Extract the (X, Y) coordinate from the center of the cell holding the provided text.  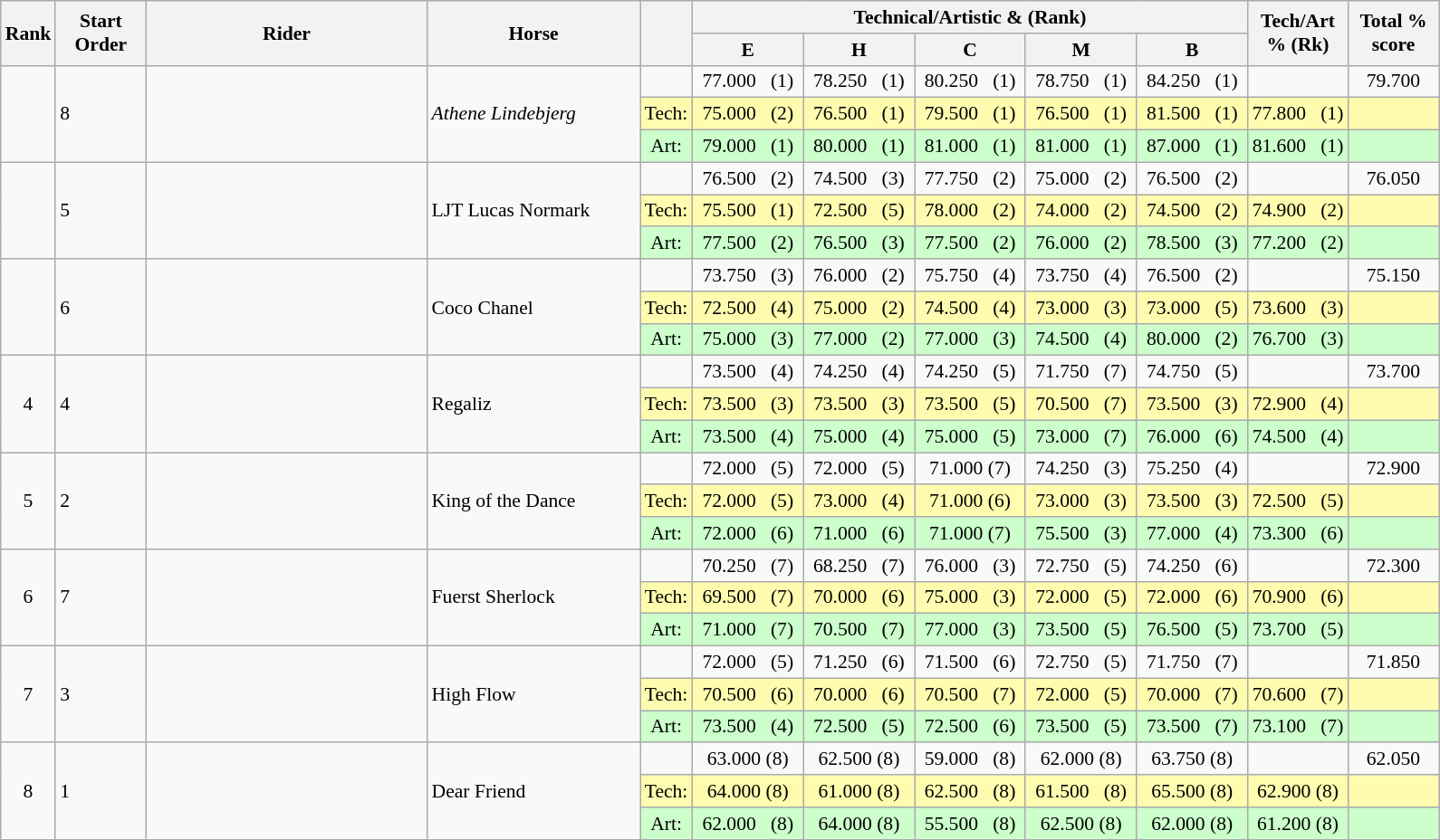
76.000 (6) (1192, 436)
73.100 (7) (1299, 727)
84.250 (1) (1192, 81)
King of the Dance (534, 501)
71.500 (6) (971, 663)
75.000 (5) (971, 436)
70.600 (7) (1299, 694)
Start Order (101, 33)
73.000 (4) (859, 501)
69.500 (7) (748, 597)
80.000 (1) (859, 147)
72.300 (1393, 566)
Fuerst Sherlock (534, 597)
C (971, 50)
63.750 (8) (1192, 759)
77.800 (1) (1299, 114)
70.500 (6) (748, 694)
74.250 (5) (971, 372)
59.000 (8) (971, 759)
76.000 (3) (971, 566)
72.900 (4) (1299, 405)
74.750 (5) (1192, 372)
78.250 (1) (859, 81)
Dear Friend (534, 791)
M (1081, 50)
70.250 (7) (748, 566)
74.250 (6) (1192, 566)
Regaliz (534, 404)
1 (101, 791)
55.500 (8) (971, 824)
73.750 (4) (1081, 275)
77.750 (2) (971, 178)
61.200 (8) (1299, 824)
77.000 (2) (859, 339)
80.000 (2) (1192, 339)
E (748, 50)
76.050 (1393, 178)
73.600 (3) (1299, 308)
77.000 (1) (748, 81)
Rider (286, 33)
77.000 (4) (1192, 533)
72.900 (1393, 469)
B (1192, 50)
75.250 (4) (1192, 469)
74.500 (2) (1192, 211)
Total % score (1393, 33)
77.200 (2) (1299, 243)
78.000 (2) (971, 211)
Coco Chanel (534, 308)
74.250 (3) (1081, 469)
LJT Lucas Normark (534, 210)
73.000 (5) (1192, 308)
72.500 (4) (748, 308)
80.250 (1) (971, 81)
61.000 (8) (859, 791)
74.500 (3) (859, 178)
70.000 (7) (1192, 694)
63.000 (8) (748, 759)
76.500 (3) (859, 243)
79.700 (1393, 81)
68.250 (7) (859, 566)
65.500 (8) (1192, 791)
74.900 (2) (1299, 211)
Tech/Art% (Rk) (1299, 33)
87.000 (1) (1192, 147)
78.500 (3) (1192, 243)
61.500 (8) (1081, 791)
3 (101, 695)
75.500 (1) (748, 211)
76.700 (3) (1299, 339)
Horse (534, 33)
78.750 (1) (1081, 81)
74.000 (2) (1081, 211)
73.750 (3) (748, 275)
75.150 (1393, 275)
Rank (29, 33)
81.600 (1) (1299, 147)
73.700 (5) (1299, 630)
62.050 (1393, 759)
75.750 (4) (971, 275)
Athene Lindebjerg (534, 114)
2 (101, 501)
81.500 (1) (1192, 114)
H (859, 50)
72.500 (6) (971, 727)
79.500 (1) (971, 114)
71.250 (6) (859, 663)
Technical/Artistic & (Rank) (969, 17)
71.850 (1393, 663)
73.700 (1393, 372)
75.500 (3) (1081, 533)
73.300 (6) (1299, 533)
75.000 (4) (859, 436)
62.900 (8) (1299, 791)
76.500 (5) (1192, 630)
79.000 (1) (748, 147)
70.900 (6) (1299, 597)
73.000 (7) (1081, 436)
74.250 (4) (859, 372)
High Flow (534, 695)
73.500 (7) (1192, 727)
